Search for the cell housing the specified text and yield its (X, Y) center coordinate. 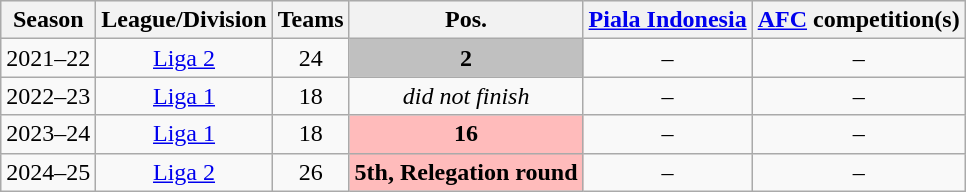
2022–23 (48, 96)
24 (310, 58)
5th, Relegation round (466, 172)
AFC competition(s) (858, 20)
2023–24 (48, 134)
League/Division (184, 20)
2021–22 (48, 58)
2024–25 (48, 172)
26 (310, 172)
2 (466, 58)
Teams (310, 20)
16 (466, 134)
Season (48, 20)
Pos. (466, 20)
did not finish (466, 96)
Piala Indonesia (668, 20)
